Provide the [x, y] coordinate of the cell's center where the given text is located.  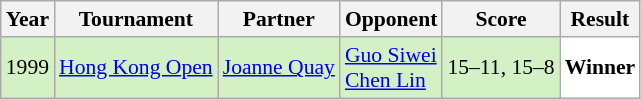
Year [28, 19]
Tournament [136, 19]
Guo Siwei Chen Lin [392, 68]
15–11, 15–8 [500, 68]
Hong Kong Open [136, 68]
Score [500, 19]
1999 [28, 68]
Partner [279, 19]
Opponent [392, 19]
Result [600, 19]
Winner [600, 68]
Joanne Quay [279, 68]
